Provide the [x, y] coordinate of the cell's center where the given text is located.  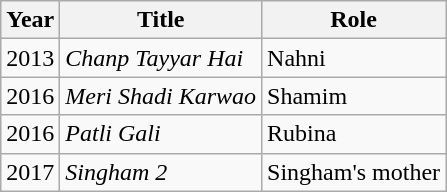
Year [30, 20]
Chanp Tayyar Hai [161, 58]
Rubina [354, 134]
Singham 2 [161, 172]
Meri Shadi Karwao [161, 96]
Singham's mother [354, 172]
Patli Gali [161, 134]
2017 [30, 172]
Shamim [354, 96]
Title [161, 20]
Role [354, 20]
Nahni [354, 58]
2013 [30, 58]
